Identify which cell holds the provided text, then report its [x, y] central coordinate. 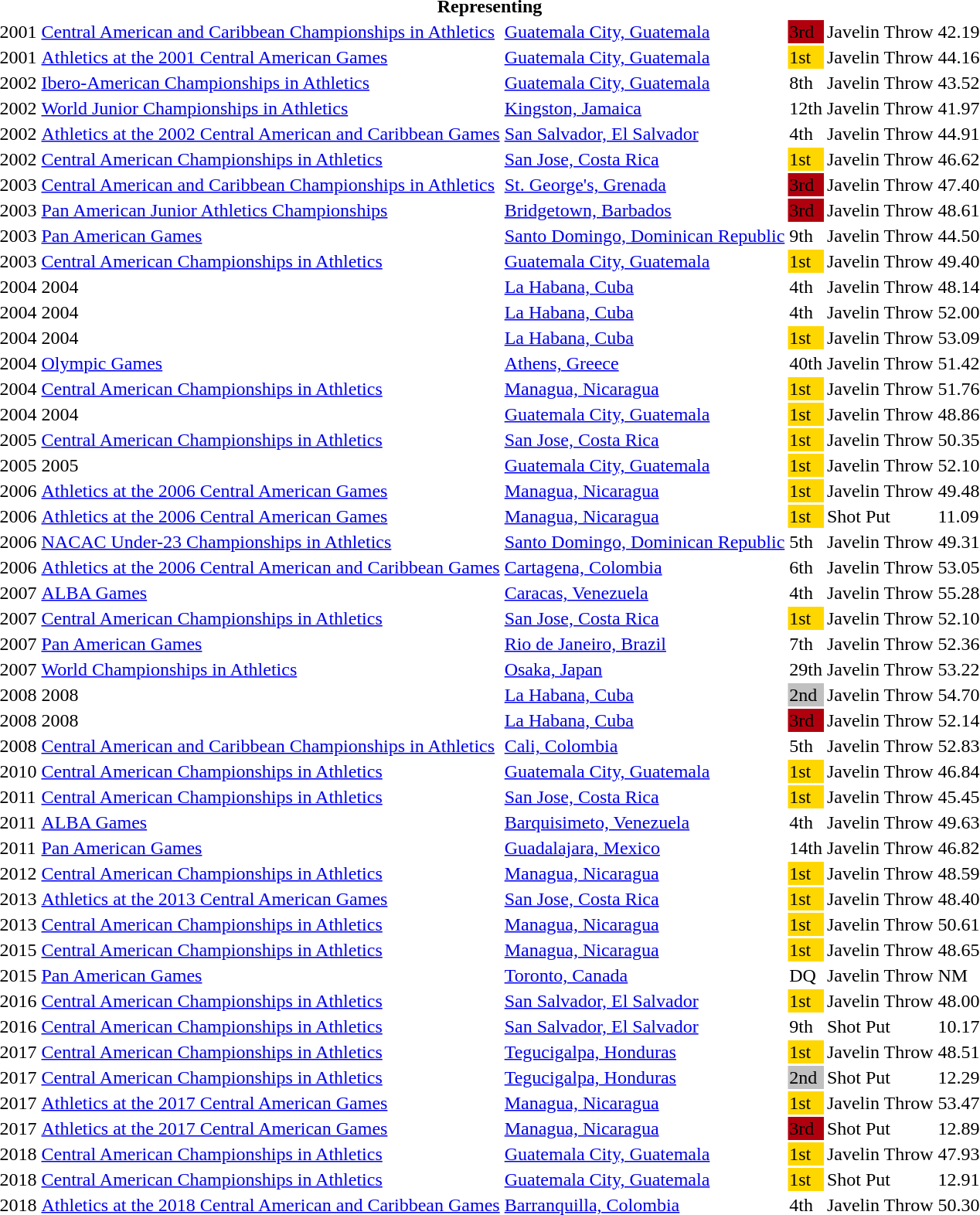
8th [806, 83]
29th [806, 669]
World Championships in Athletics [271, 669]
Cartagena, Colombia [645, 567]
14th [806, 848]
7th [806, 644]
Osaka, Japan [645, 669]
12th [806, 108]
Pan American Junior Athletics Championships [271, 210]
Ibero-American Championships in Athletics [271, 83]
Athletics at the 2013 Central American Games [271, 899]
Athens, Greece [645, 363]
St. George's, Grenada [645, 185]
Guadalajara, Mexico [645, 848]
Caracas, Venezuela [645, 593]
Athletics at the 2006 Central American and Caribbean Games [271, 567]
Athletics at the 2002 Central American and Caribbean Games [271, 134]
Olympic Games [271, 363]
Kingston, Jamaica [645, 108]
Toronto, Canada [645, 975]
Bridgetown, Barbados [645, 210]
Cali, Colombia [645, 746]
NACAC Under-23 Championships in Athletics [271, 542]
Athletics at the 2001 Central American Games [271, 57]
40th [806, 363]
World Junior Championships in Athletics [271, 108]
Barquisimeto, Venezuela [645, 822]
DQ [806, 975]
6th [806, 567]
Rio de Janeiro, Brazil [645, 644]
2005 [271, 465]
